Extract the [X, Y] coordinate from the center of the cell holding the provided text.  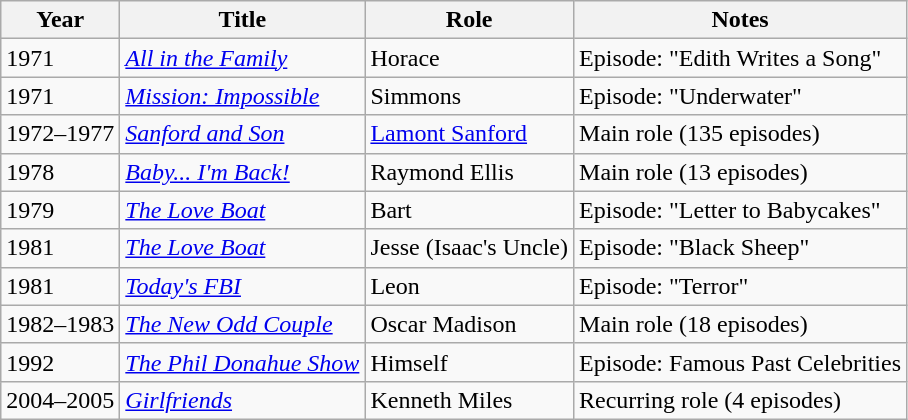
Notes [740, 20]
Title [242, 20]
Horace [470, 58]
All in the Family [242, 58]
Year [60, 20]
Himself [470, 362]
Today's FBI [242, 286]
Mission: Impossible [242, 96]
Episode: "Underwater" [740, 96]
Bart [470, 210]
The Phil Donahue Show [242, 362]
Episode: "Black Sheep" [740, 248]
Episode: "Letter to Babycakes" [740, 210]
Episode: "Terror" [740, 286]
Episode: Famous Past Celebrities [740, 362]
Baby... I'm Back! [242, 172]
Recurring role (4 episodes) [740, 400]
Simmons [470, 96]
Sanford and Son [242, 134]
Jesse (Isaac's Uncle) [470, 248]
Main role (135 episodes) [740, 134]
1979 [60, 210]
1972–1977 [60, 134]
Episode: "Edith Writes a Song" [740, 58]
Main role (13 episodes) [740, 172]
Raymond Ellis [470, 172]
Leon [470, 286]
Oscar Madison [470, 324]
Kenneth Miles [470, 400]
Main role (18 episodes) [740, 324]
The New Odd Couple [242, 324]
Role [470, 20]
Lamont Sanford [470, 134]
2004–2005 [60, 400]
Girlfriends [242, 400]
1992 [60, 362]
1978 [60, 172]
1982–1983 [60, 324]
